Determine the [X, Y] coordinate at the center of the cell enclosing the given text.  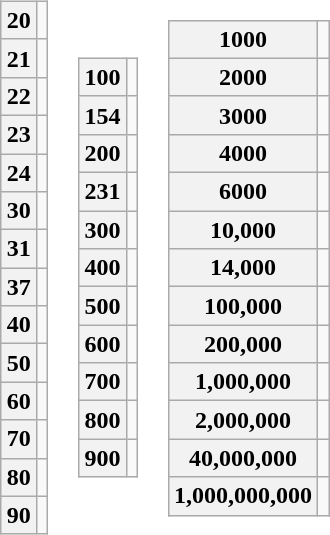
50 [18, 363]
154 [102, 115]
2000 [244, 77]
30 [18, 211]
700 [102, 382]
60 [18, 401]
23 [18, 134]
4000 [244, 153]
231 [102, 192]
14,000 [244, 268]
200 [102, 153]
100,000 [244, 306]
37 [18, 287]
21 [18, 58]
6000 [244, 192]
70 [18, 439]
300 [102, 230]
90 [18, 515]
800 [102, 420]
400 [102, 268]
24 [18, 173]
40,000,000 [244, 458]
31 [18, 249]
500 [102, 306]
3000 [244, 115]
900 [102, 458]
80 [18, 477]
200,000 [244, 344]
40 [18, 325]
100 [102, 77]
22 [18, 96]
2,000,000 [244, 420]
600 [102, 344]
1000 [244, 39]
10,000 [244, 230]
20 [18, 20]
1,000,000 [244, 382]
1,000,000,000 [244, 496]
